Find where the given text appears and provide that cell's center as (X, Y) coordinate. 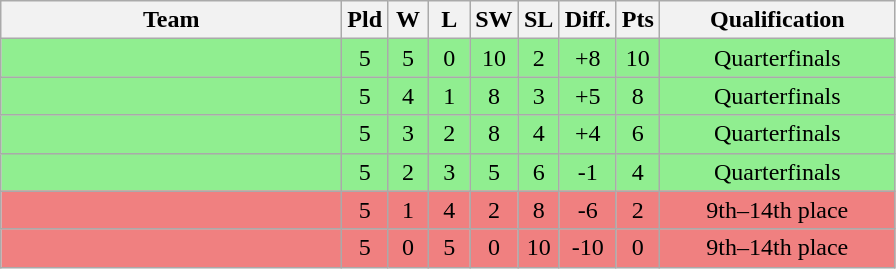
Pts (638, 20)
-1 (588, 172)
L (450, 20)
SW (494, 20)
Pld (365, 20)
-6 (588, 210)
+4 (588, 134)
Qualification (777, 20)
W (408, 20)
Team (172, 20)
+8 (588, 58)
-10 (588, 248)
SL (538, 20)
+5 (588, 96)
Diff. (588, 20)
